Detect which cell encompasses the target text, then output its [x, y] center coordinate. 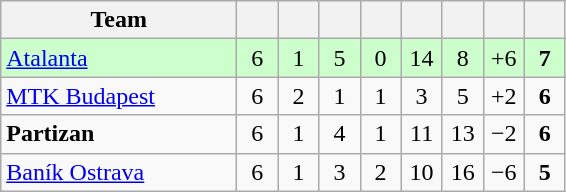
4 [340, 134]
8 [462, 58]
11 [422, 134]
+6 [504, 58]
Team [119, 20]
Atalanta [119, 58]
Partizan [119, 134]
16 [462, 172]
0 [380, 58]
−6 [504, 172]
+2 [504, 96]
Baník Ostrava [119, 172]
10 [422, 172]
14 [422, 58]
−2 [504, 134]
MTK Budapest [119, 96]
13 [462, 134]
7 [544, 58]
